Scan for the cell matching the given text and deliver its (x, y) coordinate at center. 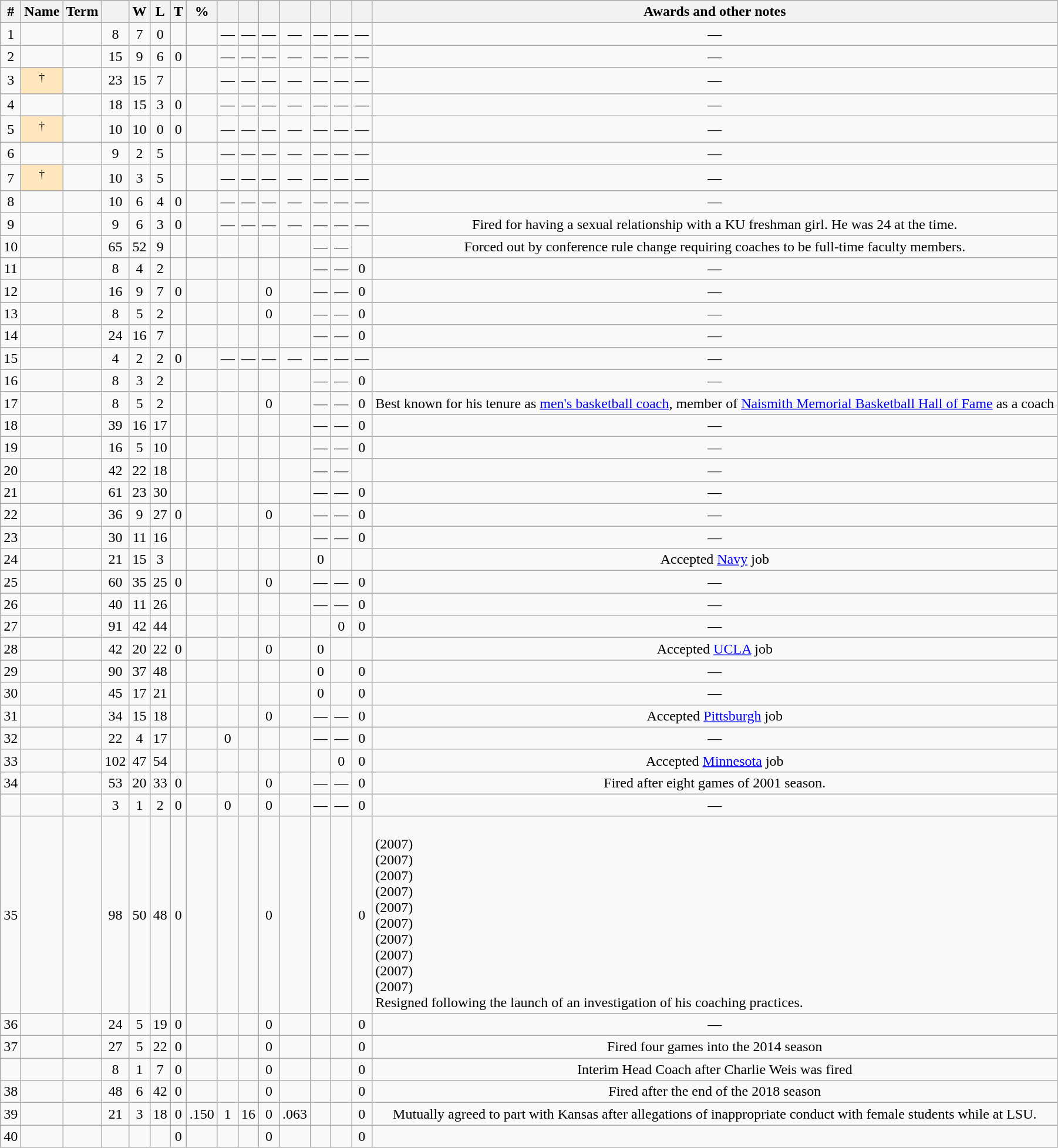
Fired four games into the 2014 season (715, 1047)
Accepted Minnesota job (715, 760)
13 (11, 314)
98 (115, 915)
61 (115, 493)
Awards and other notes (715, 12)
102 (115, 760)
L (160, 12)
32 (11, 738)
.063 (295, 1114)
(2007) (2007) (2007) (2007) (2007) (2007) (2007) (2007) (2007) (2007)Resigned following the launch of an investigation of his coaching practices. (715, 915)
28 (11, 649)
Fired after eight games of 2001 season. (715, 783)
44 (160, 627)
Name (42, 12)
W (140, 12)
Accepted Navy job (715, 560)
50 (140, 915)
.150 (202, 1114)
29 (11, 671)
53 (115, 783)
Fired for having a sexual relationship with a KU freshman girl. He was 24 at the time. (715, 224)
60 (115, 582)
12 (11, 291)
Accepted UCLA job (715, 649)
Best known for his tenure as men's basketball coach, member of Naismith Memorial Basketball Hall of Fame as a coach (715, 403)
Fired after the end of the 2018 season (715, 1092)
90 (115, 671)
45 (115, 693)
Forced out by conference rule change requiring coaches to be full-time faculty members. (715, 247)
Accepted Pittsburgh job (715, 716)
65 (115, 247)
Mutually agreed to part with Kansas after allegations of inappropriate conduct with female students while at LSU. (715, 1114)
Interim Head Coach after Charlie Weis was fired (715, 1069)
54 (160, 760)
Term (82, 12)
38 (11, 1092)
% (202, 12)
47 (140, 760)
14 (11, 336)
T (178, 12)
91 (115, 627)
52 (140, 247)
31 (11, 716)
# (11, 12)
